Output the (X, Y) coordinate of the center of the cell containing the given text.  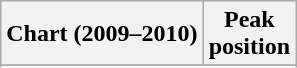
Peakposition (249, 34)
Chart (2009–2010) (102, 34)
